Detect which cell encompasses the target text, then output its (x, y) center coordinate. 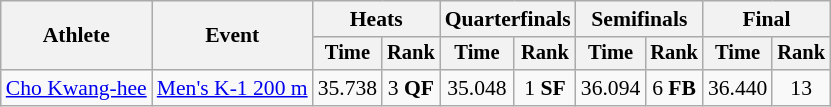
Semifinals (640, 19)
35.738 (348, 88)
Heats (376, 19)
Final (766, 19)
Event (232, 36)
Cho Kwang-hee (76, 88)
6 FB (674, 88)
36.094 (610, 88)
13 (801, 88)
3 QF (411, 88)
1 SF (545, 88)
Quarterfinals (508, 19)
35.048 (477, 88)
36.440 (738, 88)
Athlete (76, 36)
Men's K-1 200 m (232, 88)
